Identify which cell holds the provided text, then report its [X, Y] central coordinate. 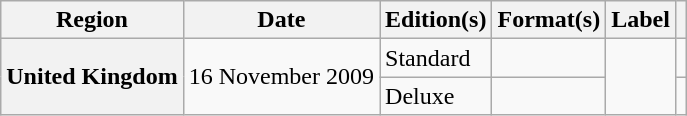
Edition(s) [436, 20]
16 November 2009 [281, 77]
Date [281, 20]
United Kingdom [92, 77]
Deluxe [436, 96]
Label [641, 20]
Format(s) [549, 20]
Region [92, 20]
Standard [436, 58]
